Return (x, y) of the center of cell containing provided text 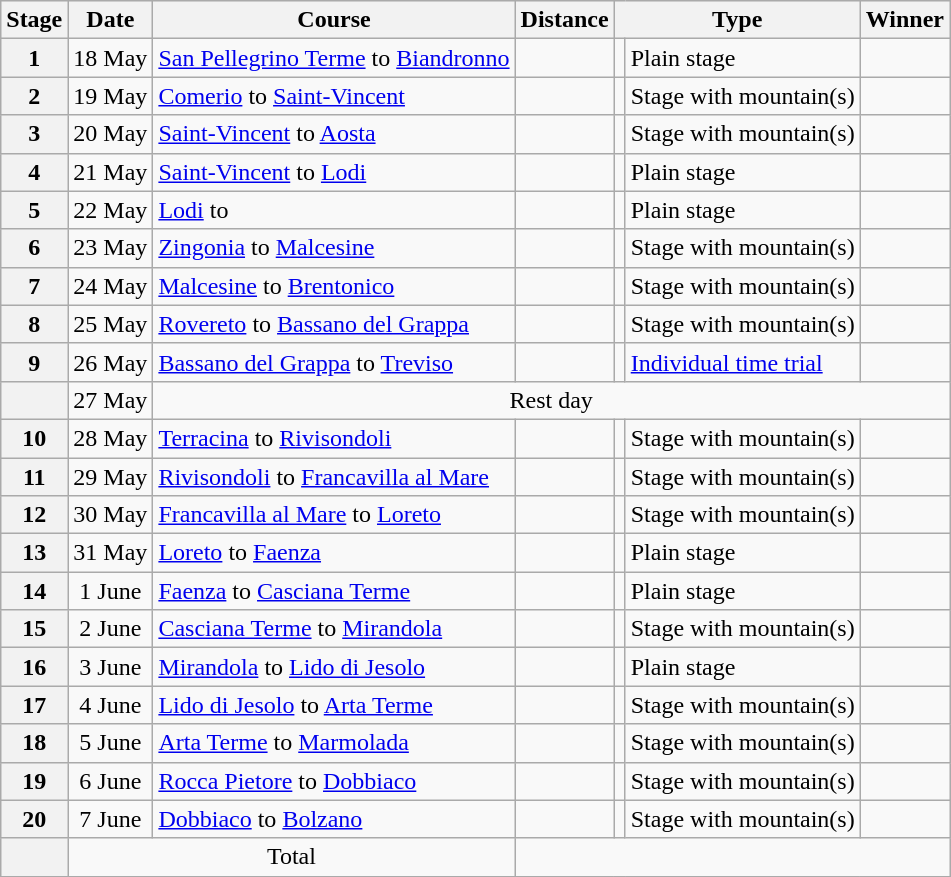
Stage (34, 20)
Distance (564, 20)
9 (34, 362)
29 May (110, 477)
28 May (110, 438)
15 (34, 629)
31 May (110, 553)
5 June (110, 743)
Rest day (552, 400)
18 (34, 743)
24 May (110, 286)
Francavilla al Mare to Loreto (334, 515)
10 (34, 438)
Zingonia to Malcesine (334, 248)
Terracina to Rivisondoli (334, 438)
Type (737, 20)
Total (292, 857)
20 (34, 819)
Rovereto to Bassano del Grappa (334, 324)
23 May (110, 248)
Lido di Jesolo to Arta Terme (334, 705)
25 May (110, 324)
San Pellegrino Terme to Biandronno (334, 58)
1 June (110, 591)
4 (34, 172)
8 (34, 324)
13 (34, 553)
18 May (110, 58)
Arta Terme to Marmolada (334, 743)
22 May (110, 210)
Saint-Vincent to Lodi (334, 172)
7 June (110, 819)
19 (34, 781)
Lodi to (334, 210)
Bassano del Grappa to Treviso (334, 362)
19 May (110, 96)
12 (34, 515)
5 (34, 210)
7 (34, 286)
17 (34, 705)
Loreto to Faenza (334, 553)
6 (34, 248)
3 June (110, 667)
14 (34, 591)
Rocca Pietore to Dobbiaco (334, 781)
Malcesine to Brentonico (334, 286)
Course (334, 20)
2 (34, 96)
Winner (904, 20)
21 May (110, 172)
11 (34, 477)
Casciana Terme to Mirandola (334, 629)
30 May (110, 515)
6 June (110, 781)
27 May (110, 400)
1 (34, 58)
Faenza to Casciana Terme (334, 591)
Comerio to Saint-Vincent (334, 96)
4 June (110, 705)
Mirandola to Lido di Jesolo (334, 667)
Date (110, 20)
Rivisondoli to Francavilla al Mare (334, 477)
2 June (110, 629)
Dobbiaco to Bolzano (334, 819)
3 (34, 134)
16 (34, 667)
26 May (110, 362)
Saint-Vincent to Aosta (334, 134)
20 May (110, 134)
Individual time trial (742, 362)
